Extract the [X, Y] coordinate from the center of the cell holding the provided text.  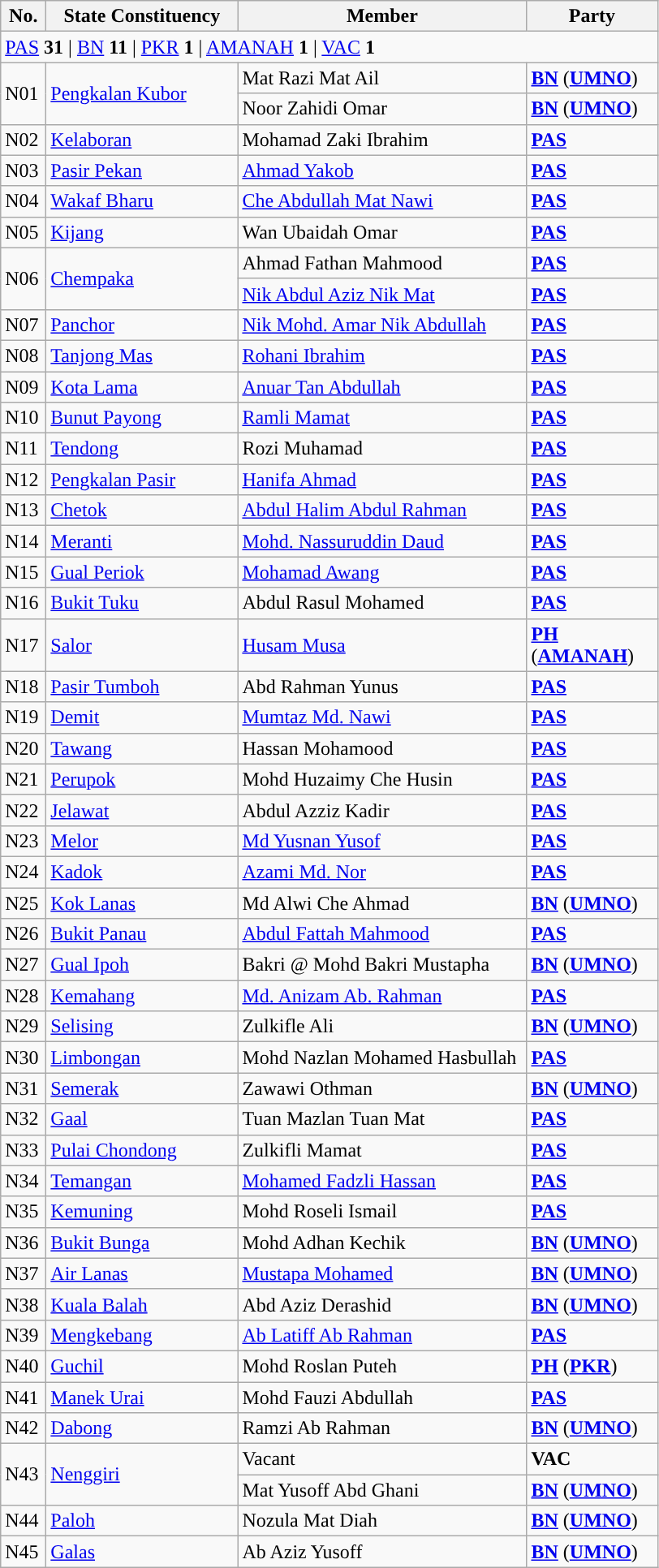
Mohd Roslan Puteh [382, 1366]
N08 [24, 355]
Zulkifli Mamat [382, 1150]
N29 [24, 1027]
Salor [142, 644]
Abdul Rasul Mohamed [382, 603]
Kuala Balah [142, 1304]
N05 [24, 232]
Rozi Muhamad [382, 449]
No. [24, 16]
N40 [24, 1366]
Mustapa Mohamed [382, 1273]
Mohamad Zaki Ibrahim [382, 140]
N14 [24, 541]
N33 [24, 1150]
Anuar Tan Abdullah [382, 387]
N32 [24, 1119]
Mohd Huzaimy Che Husin [382, 779]
N31 [24, 1088]
Kadok [142, 872]
Bukit Bunga [142, 1243]
PH (AMANAH) [592, 644]
N26 [24, 934]
Limbongan [142, 1058]
N17 [24, 644]
Wakaf Bharu [142, 201]
Tuan Mazlan Tuan Mat [382, 1119]
N38 [24, 1304]
Ramzi Ab Rahman [382, 1428]
Air Lanas [142, 1273]
Mohd Adhan Kechik [382, 1243]
Kemahang [142, 996]
Pulai Chondong [142, 1150]
Bukit Panau [142, 934]
Nik Abdul Aziz Nik Mat [382, 294]
Kemuning [142, 1212]
VAC [592, 1459]
Nozula Mat Diah [382, 1521]
Mohd. Nassuruddin Daud [382, 541]
N39 [24, 1335]
Pengkalan Kubor [142, 93]
N11 [24, 449]
N25 [24, 903]
Gual Periok [142, 572]
N16 [24, 603]
Vacant [382, 1459]
N09 [24, 387]
N07 [24, 325]
N28 [24, 996]
Husam Musa [382, 644]
Demit [142, 717]
N41 [24, 1397]
N30 [24, 1058]
N42 [24, 1428]
Selising [142, 1027]
Ab Aziz Yusoff [382, 1552]
Wan Ubaidah Omar [382, 232]
Ab Latiff Ab Rahman [382, 1335]
Guchil [142, 1366]
Abdul Halim Abdul Rahman [382, 510]
N19 [24, 717]
Mat Yusoff Abd Ghani [382, 1490]
PAS 31 | BN 11 | PKR 1 | AMANAH 1 | VAC 1 [329, 47]
Mohd Roseli Ismail [382, 1212]
Mohamad Awang [382, 572]
Zulkifle Ali [382, 1027]
Pasir Tumboh [142, 687]
N36 [24, 1243]
Tendong [142, 449]
Temangan [142, 1181]
Zawawi Othman [382, 1088]
Mohd Nazlan Mohamed Hasbullah [382, 1058]
Manek Urai [142, 1397]
Abd Aziz Derashid [382, 1304]
Dabong [142, 1428]
Jelawat [142, 810]
N43 [24, 1475]
Che Abdullah Mat Nawi [382, 201]
Mengkebang [142, 1335]
Ahmad Yakob [382, 170]
Bakri @ Mohd Bakri Mustapha [382, 965]
Member [382, 16]
Gual Ipoh [142, 965]
Md Yusnan Yusof [382, 841]
Bukit Tuku [142, 603]
Azami Md. Nor [382, 872]
Mumtaz Md. Nawi [382, 717]
Ahmad Fathan Mahmood [382, 263]
Meranti [142, 541]
Melor [142, 841]
Kijang [142, 232]
Perupok [142, 779]
Md. Anizam Ab. Rahman [382, 996]
Bunut Payong [142, 418]
Gaal [142, 1119]
Kok Lanas [142, 903]
N04 [24, 201]
N15 [24, 572]
Mohamed Fadzli Hassan [382, 1181]
N34 [24, 1181]
N23 [24, 841]
Ramli Mamat [382, 418]
Hassan Mohamood [382, 748]
Nenggiri [142, 1475]
Abdul Azziz Kadir [382, 810]
N45 [24, 1552]
Kelaboran [142, 140]
N20 [24, 748]
N03 [24, 170]
N22 [24, 810]
N12 [24, 480]
Paloh [142, 1521]
N10 [24, 418]
N01 [24, 93]
Party [592, 16]
N18 [24, 687]
Pasir Pekan [142, 170]
Chempaka [142, 278]
Rohani Ibrahim [382, 355]
Galas [142, 1552]
Mat Razi Mat Ail [382, 78]
N02 [24, 140]
Tanjong Mas [142, 355]
N06 [24, 278]
N13 [24, 510]
Abd Rahman Yunus [382, 687]
Abdul Fattah Mahmood [382, 934]
N44 [24, 1521]
Panchor [142, 325]
Tawang [142, 748]
Noor Zahidi Omar [382, 109]
N27 [24, 965]
Hanifa Ahmad [382, 480]
State Constituency [142, 16]
Semerak [142, 1088]
PH (PKR) [592, 1366]
Md Alwi Che Ahmad [382, 903]
N35 [24, 1212]
Nik Mohd. Amar Nik Abdullah [382, 325]
Mohd Fauzi Abdullah [382, 1397]
Pengkalan Pasir [142, 480]
Chetok [142, 510]
N37 [24, 1273]
N24 [24, 872]
N21 [24, 779]
Kota Lama [142, 387]
